Pinpoint the cell where the given text exists, returning its (x, y) midpoint coordinate. 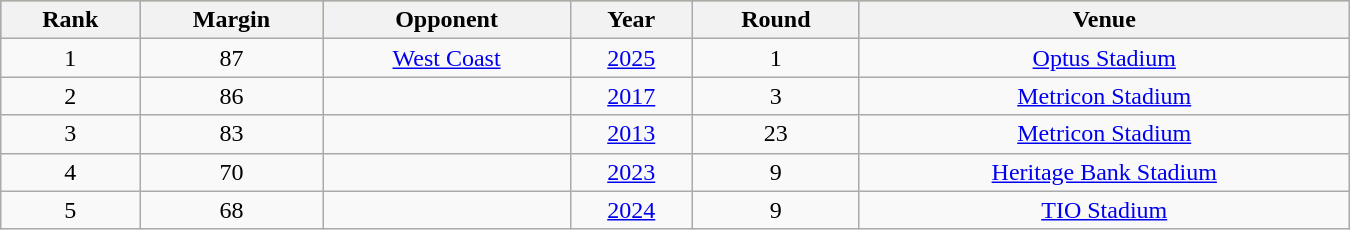
83 (232, 134)
2013 (631, 134)
68 (232, 210)
Optus Stadium (1104, 58)
Heritage Bank Stadium (1104, 172)
2024 (631, 210)
Year (631, 20)
4 (70, 172)
TIO Stadium (1104, 210)
5 (70, 210)
86 (232, 96)
Venue (1104, 20)
Opponent (446, 20)
2 (70, 96)
2025 (631, 58)
2017 (631, 96)
West Coast (446, 58)
23 (776, 134)
Rank (70, 20)
Round (776, 20)
Margin (232, 20)
2023 (631, 172)
87 (232, 58)
70 (232, 172)
